Output the (X, Y) coordinate of the center of the cell containing the given text.  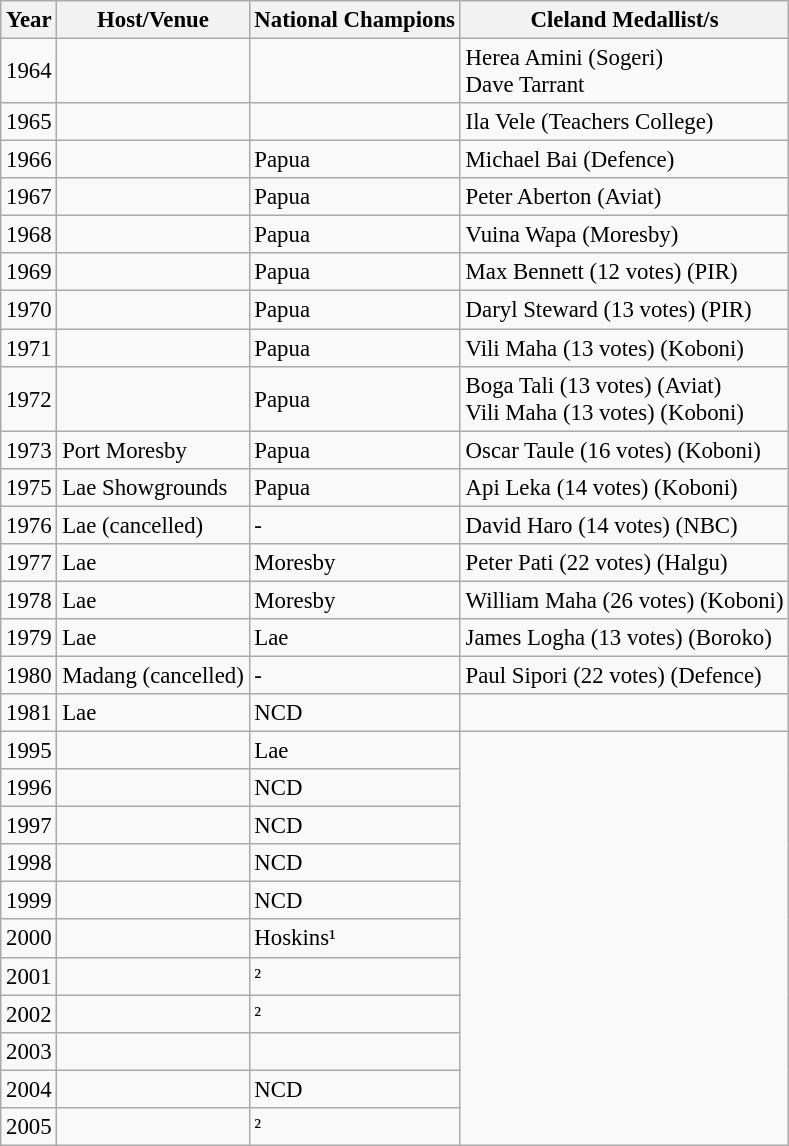
1964 (29, 72)
1996 (29, 788)
Paul Sipori (22 votes) (Defence) (624, 675)
2002 (29, 1014)
Boga Tali (13 votes) (Aviat) Vili Maha (13 votes) (Koboni) (624, 398)
1978 (29, 600)
1976 (29, 525)
Oscar Taule (16 votes) (Koboni) (624, 450)
Peter Aberton (Aviat) (624, 197)
Year (29, 20)
Vili Maha (13 votes) (Koboni) (624, 348)
1966 (29, 160)
Port Moresby (153, 450)
1979 (29, 638)
Peter Pati (22 votes) (Halgu) (624, 563)
1972 (29, 398)
1975 (29, 487)
1965 (29, 122)
1980 (29, 675)
Herea Amini (Sogeri)Dave Tarrant (624, 72)
1968 (29, 235)
Max Bennett (12 votes) (PIR) (624, 273)
Hoskins¹ (354, 939)
1977 (29, 563)
1981 (29, 713)
Host/Venue (153, 20)
2003 (29, 1051)
Vuina Wapa (Moresby) (624, 235)
Ila Vele (Teachers College) (624, 122)
Api Leka (14 votes) (Koboni) (624, 487)
William Maha (26 votes) (Koboni) (624, 600)
Michael Bai (Defence) (624, 160)
Lae (cancelled) (153, 525)
1997 (29, 826)
2000 (29, 939)
James Logha (13 votes) (Boroko) (624, 638)
1970 (29, 310)
David Haro (14 votes) (NBC) (624, 525)
1973 (29, 450)
2004 (29, 1089)
National Champions (354, 20)
1971 (29, 348)
Cleland Medallist/s (624, 20)
Daryl Steward (13 votes) (PIR) (624, 310)
1969 (29, 273)
2001 (29, 976)
1998 (29, 863)
2005 (29, 1127)
1967 (29, 197)
1999 (29, 901)
Lae Showgrounds (153, 487)
Madang (cancelled) (153, 675)
1995 (29, 751)
